For the text-containing cell, return its midpoint in [X, Y] coordinate format. 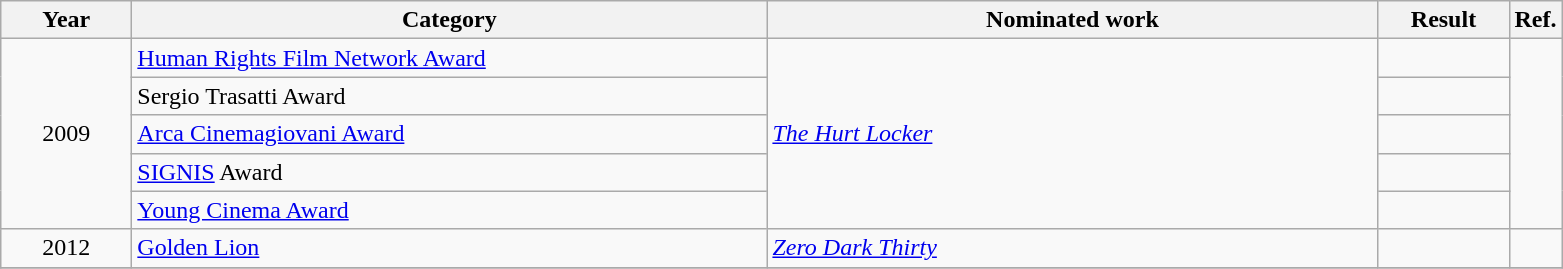
Ref. [1536, 20]
SIGNIS Award [450, 172]
Human Rights Film Network Award [450, 58]
Category [450, 20]
2012 [66, 248]
Year [66, 20]
2009 [66, 134]
Arca Cinemagiovani Award [450, 134]
Sergio Trasatti Award [450, 96]
Young Cinema Award [450, 210]
Result [1444, 20]
Nominated work [1072, 20]
The Hurt Locker [1072, 134]
Golden Lion [450, 248]
Zero Dark Thirty [1072, 248]
